Identify which cell holds the provided text, then report its (x, y) central coordinate. 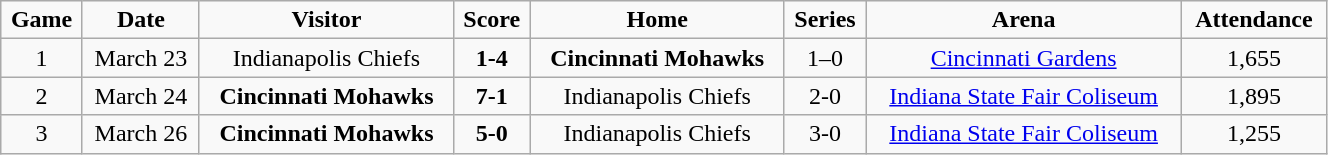
1–0 (825, 58)
3-0 (825, 134)
Visitor (326, 20)
Attendance (1254, 20)
March 24 (140, 96)
1,655 (1254, 58)
7-1 (492, 96)
5-0 (492, 134)
1,255 (1254, 134)
1 (42, 58)
1-4 (492, 58)
Score (492, 20)
2-0 (825, 96)
Cincinnati Gardens (1024, 58)
3 (42, 134)
Home (657, 20)
2 (42, 96)
Arena (1024, 20)
Series (825, 20)
1,895 (1254, 96)
March 26 (140, 134)
Date (140, 20)
March 23 (140, 58)
Game (42, 20)
